Provide the (x, y) coordinate of the cell's center where the given text is located.  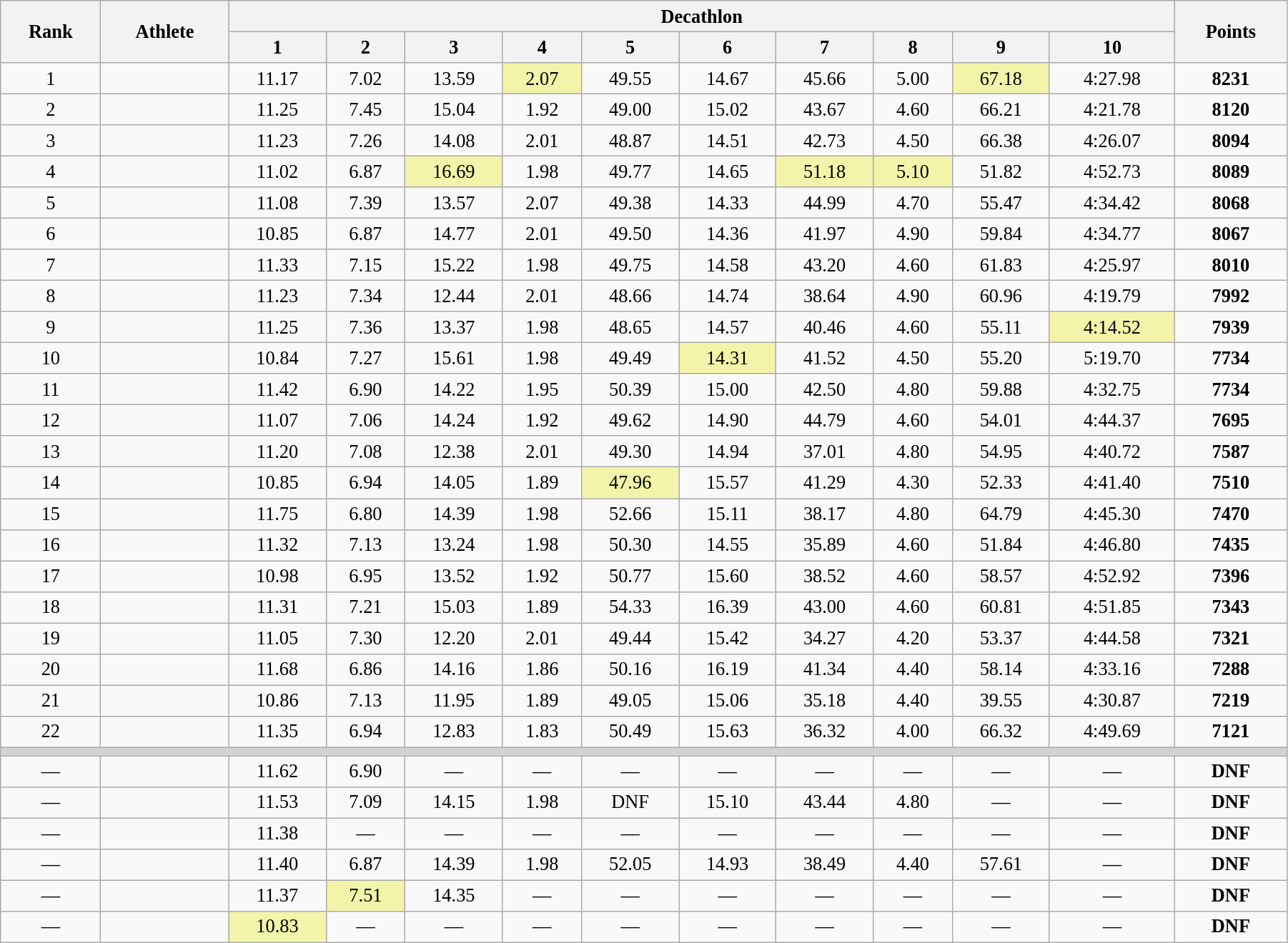
7.30 (366, 638)
55.47 (1001, 203)
4:25.97 (1112, 265)
7.06 (366, 420)
4:40.72 (1112, 451)
42.73 (825, 141)
10.84 (277, 358)
49.49 (630, 358)
7.15 (366, 265)
52.66 (630, 514)
4:52.73 (1112, 171)
7.45 (366, 109)
15.57 (728, 483)
10.98 (277, 576)
43.00 (825, 607)
12 (51, 420)
52.05 (630, 864)
14.58 (728, 265)
49.44 (630, 638)
10.86 (277, 700)
4:33.16 (1112, 669)
Athlete (164, 31)
14.93 (728, 864)
4:49.69 (1112, 732)
4:34.42 (1112, 203)
4:19.79 (1112, 296)
49.55 (630, 78)
8067 (1231, 234)
7470 (1231, 514)
51.84 (1001, 545)
54.33 (630, 607)
8231 (1231, 78)
6.80 (366, 514)
34.27 (825, 638)
41.29 (825, 483)
14.22 (454, 389)
4:51.85 (1112, 607)
14.90 (728, 420)
11.40 (277, 864)
8089 (1231, 171)
7435 (1231, 545)
15.02 (728, 109)
13.24 (454, 545)
13 (51, 451)
7587 (1231, 451)
1.83 (542, 732)
14.74 (728, 296)
11.20 (277, 451)
14.35 (454, 896)
47.96 (630, 483)
16.39 (728, 607)
48.87 (630, 141)
15.00 (728, 389)
57.61 (1001, 864)
13.52 (454, 576)
36.32 (825, 732)
5.10 (913, 171)
66.32 (1001, 732)
52.33 (1001, 483)
43.20 (825, 265)
4:52.92 (1112, 576)
14.15 (454, 802)
43.67 (825, 109)
11.42 (277, 389)
35.89 (825, 545)
48.66 (630, 296)
11.35 (277, 732)
5.00 (913, 78)
15.11 (728, 514)
11.38 (277, 834)
14.77 (454, 234)
4:41.40 (1112, 483)
50.49 (630, 732)
44.99 (825, 203)
15.04 (454, 109)
7288 (1231, 669)
11.05 (277, 638)
4:21.78 (1112, 109)
19 (51, 638)
14 (51, 483)
49.77 (630, 171)
1.95 (542, 389)
66.21 (1001, 109)
15.61 (454, 358)
4:26.07 (1112, 141)
11.07 (277, 420)
15.10 (728, 802)
8094 (1231, 141)
1.86 (542, 669)
14.05 (454, 483)
49.38 (630, 203)
49.50 (630, 234)
6.95 (366, 576)
51.82 (1001, 171)
13.37 (454, 327)
8120 (1231, 109)
4.70 (913, 203)
7.26 (366, 141)
11.53 (277, 802)
14.57 (728, 327)
22 (51, 732)
21 (51, 700)
4:32.75 (1112, 389)
11.68 (277, 669)
16.69 (454, 171)
37.01 (825, 451)
7321 (1231, 638)
20 (51, 669)
60.81 (1001, 607)
11.31 (277, 607)
11.32 (277, 545)
54.95 (1001, 451)
7.27 (366, 358)
11.02 (277, 171)
15.06 (728, 700)
8068 (1231, 203)
7.02 (366, 78)
4.20 (913, 638)
41.34 (825, 669)
4:45.30 (1112, 514)
Rank (51, 31)
41.97 (825, 234)
53.37 (1001, 638)
15.60 (728, 576)
41.52 (825, 358)
14.67 (728, 78)
49.62 (630, 420)
58.57 (1001, 576)
14.51 (728, 141)
11 (51, 389)
13.57 (454, 203)
11.17 (277, 78)
4:44.37 (1112, 420)
11.33 (277, 265)
4:34.77 (1112, 234)
64.79 (1001, 514)
7.34 (366, 296)
11.75 (277, 514)
58.14 (1001, 669)
15.03 (454, 607)
Points (1231, 31)
7219 (1231, 700)
8010 (1231, 265)
16 (51, 545)
7992 (1231, 296)
7695 (1231, 420)
6.86 (366, 669)
38.64 (825, 296)
11.08 (277, 203)
4:44.58 (1112, 638)
49.00 (630, 109)
14.94 (728, 451)
10.83 (277, 927)
49.30 (630, 451)
39.55 (1001, 700)
59.88 (1001, 389)
59.84 (1001, 234)
11.37 (277, 896)
38.52 (825, 576)
17 (51, 576)
45.66 (825, 78)
35.18 (825, 700)
54.01 (1001, 420)
4:30.87 (1112, 700)
14.33 (728, 203)
14.65 (728, 171)
4:14.52 (1112, 327)
42.50 (825, 389)
48.65 (630, 327)
7.08 (366, 451)
38.49 (825, 864)
7510 (1231, 483)
14.55 (728, 545)
12.38 (454, 451)
7.36 (366, 327)
14.36 (728, 234)
49.75 (630, 265)
50.77 (630, 576)
55.20 (1001, 358)
55.11 (1001, 327)
5:19.70 (1112, 358)
12.44 (454, 296)
38.17 (825, 514)
12.20 (454, 638)
7939 (1231, 327)
49.05 (630, 700)
14.24 (454, 420)
44.79 (825, 420)
7.21 (366, 607)
67.18 (1001, 78)
15.63 (728, 732)
7.51 (366, 896)
12.83 (454, 732)
11.95 (454, 700)
15.42 (728, 638)
14.31 (728, 358)
11.62 (277, 772)
43.44 (825, 802)
7.39 (366, 203)
14.16 (454, 669)
4.30 (913, 483)
60.96 (1001, 296)
18 (51, 607)
16.19 (728, 669)
7396 (1231, 576)
14.08 (454, 141)
50.30 (630, 545)
51.18 (825, 171)
4:46.80 (1112, 545)
7121 (1231, 732)
40.46 (825, 327)
4.00 (913, 732)
15 (51, 514)
50.39 (630, 389)
13.59 (454, 78)
61.83 (1001, 265)
7343 (1231, 607)
7.09 (366, 802)
4:27.98 (1112, 78)
15.22 (454, 265)
50.16 (630, 669)
66.38 (1001, 141)
Decathlon (702, 16)
